Determine the [x, y] coordinate at the center of the cell enclosing the given text.  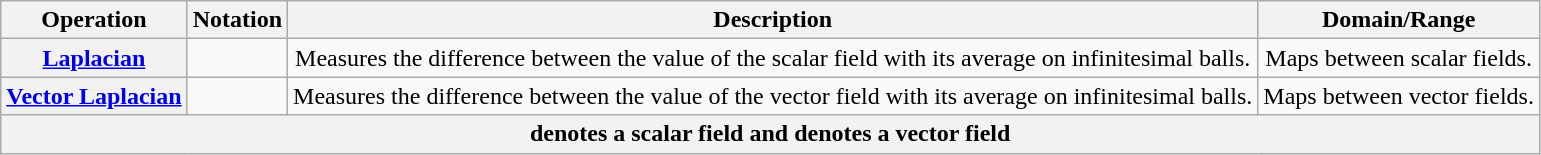
Domain/Range [1399, 20]
Measures the difference between the value of the vector field with its average on infinitesimal balls. [773, 96]
Measures the difference between the value of the scalar field with its average on infinitesimal balls. [773, 58]
Description [773, 20]
Laplacian [94, 58]
Maps between scalar fields. [1399, 58]
Vector Laplacian [94, 96]
Maps between vector fields. [1399, 96]
denotes a scalar field and denotes a vector field [770, 134]
Notation [237, 20]
Operation [94, 20]
